Output the (X, Y) coordinate of the center of the cell containing the given text.  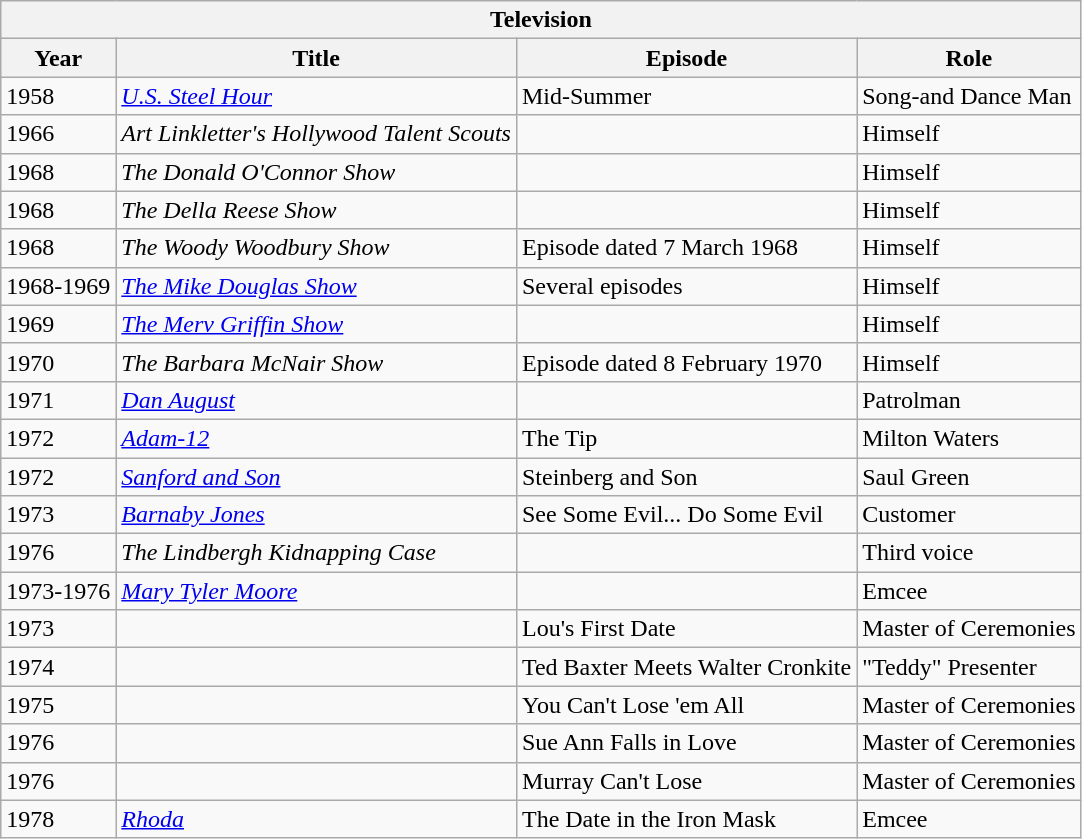
Year (58, 58)
Barnaby Jones (316, 515)
The Donald O'Connor Show (316, 172)
"Teddy" Presenter (969, 667)
You Can't Lose 'em All (686, 705)
1971 (58, 400)
Episode dated 8 February 1970 (686, 362)
Saul Green (969, 477)
The Merv Griffin Show (316, 324)
1966 (58, 134)
1978 (58, 819)
Sanford and Son (316, 477)
Episode (686, 58)
Third voice (969, 553)
The Tip (686, 438)
Customer (969, 515)
Dan August (316, 400)
1958 (58, 96)
Several episodes (686, 286)
The Lindbergh Kidnapping Case (316, 553)
Television (541, 20)
The Woody Woodbury Show (316, 248)
See Some Evil... Do Some Evil (686, 515)
1969 (58, 324)
Patrolman (969, 400)
1970 (58, 362)
The Della Reese Show (316, 210)
Murray Can't Lose (686, 781)
U.S. Steel Hour (316, 96)
Sue Ann Falls in Love (686, 743)
The Barbara McNair Show (316, 362)
1974 (58, 667)
The Mike Douglas Show (316, 286)
Mary Tyler Moore (316, 591)
Milton Waters (969, 438)
The Date in the Iron Mask (686, 819)
1973-1976 (58, 591)
Mid-Summer (686, 96)
Art Linkletter's Hollywood Talent Scouts (316, 134)
Rhoda (316, 819)
Song-and Dance Man (969, 96)
Adam-12 (316, 438)
1968-1969 (58, 286)
Ted Baxter Meets Walter Cronkite (686, 667)
Lou's First Date (686, 629)
Title (316, 58)
Role (969, 58)
Steinberg and Son (686, 477)
Episode dated 7 March 1968 (686, 248)
1975 (58, 705)
